Find where the given text appears and provide that cell's center as (X, Y) coordinate. 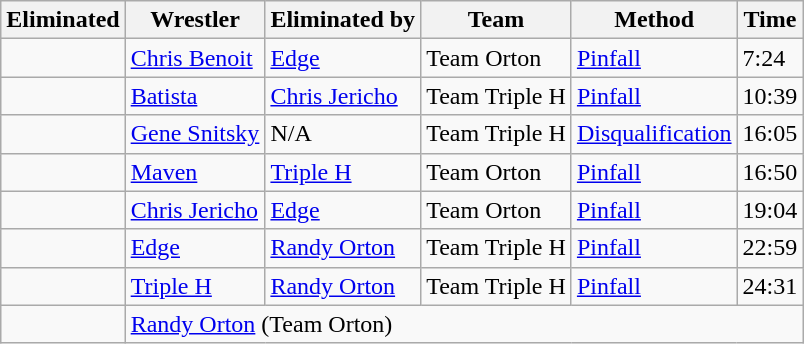
Eliminated (63, 20)
24:31 (770, 286)
Gene Snitsky (195, 134)
Chris Benoit (195, 58)
Batista (195, 96)
Wrestler (195, 20)
Randy Orton (Team Orton) (464, 324)
Time (770, 20)
Disqualification (654, 134)
Team (496, 20)
N/A (343, 134)
16:05 (770, 134)
19:04 (770, 210)
7:24 (770, 58)
Eliminated by (343, 20)
10:39 (770, 96)
16:50 (770, 172)
Maven (195, 172)
Method (654, 20)
22:59 (770, 248)
